Output the [X, Y] coordinate of the center of the cell containing the given text.  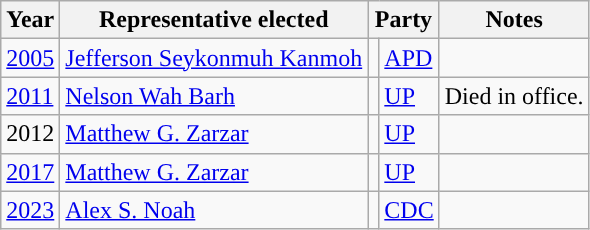
2023 [30, 210]
Alex S. Noah [214, 210]
CDC [409, 210]
2017 [30, 172]
Died in office. [514, 96]
Notes [514, 20]
Year [30, 20]
2005 [30, 58]
2012 [30, 134]
Representative elected [214, 20]
Jefferson Seykonmuh Kanmoh [214, 58]
2011 [30, 96]
Nelson Wah Barh [214, 96]
Party [404, 20]
APD [409, 58]
